Provide the (X, Y) coordinate of the cell's center where the given text is located.  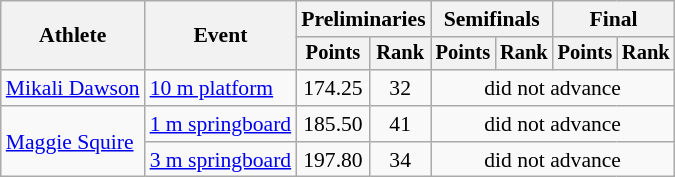
Preliminaries (363, 19)
Maggie Squire (73, 142)
41 (400, 124)
Mikali Dawson (73, 88)
1 m springboard (221, 124)
174.25 (333, 88)
10 m platform (221, 88)
Final (614, 19)
32 (400, 88)
Athlete (73, 36)
185.50 (333, 124)
Event (221, 36)
Semifinals (492, 19)
